Return [x, y] of the center of cell containing provided text 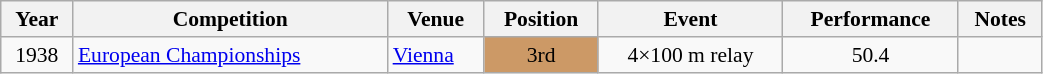
Competition [230, 19]
4×100 m relay [690, 55]
Year [37, 19]
Venue [436, 19]
Vienna [436, 55]
Event [690, 19]
Performance [871, 19]
3rd [541, 55]
Notes [1000, 19]
Position [541, 19]
1938 [37, 55]
50.4 [871, 55]
European Championships [230, 55]
